Output the (X, Y) coordinate of the center of the cell containing the given text.  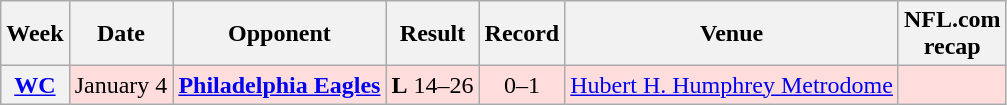
WC (35, 85)
Record (522, 34)
Venue (732, 34)
January 4 (121, 85)
Date (121, 34)
L 14–26 (432, 85)
Result (432, 34)
Opponent (280, 34)
NFL.comrecap (952, 34)
Philadelphia Eagles (280, 85)
0–1 (522, 85)
Week (35, 34)
Hubert H. Humphrey Metrodome (732, 85)
